Identify which cell holds the provided text, then report its (x, y) central coordinate. 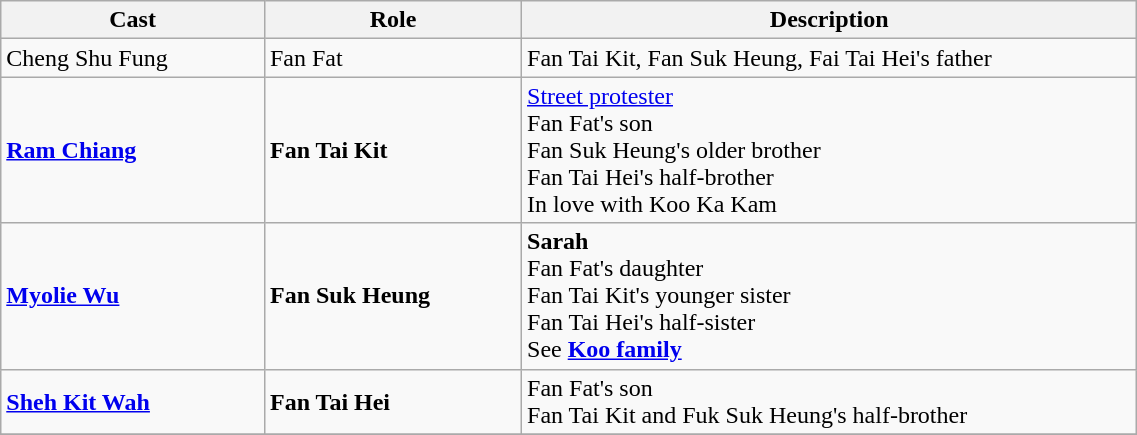
Fan Tai Kit (392, 150)
Ram Chiang (133, 150)
Description (830, 20)
Myolie Wu (133, 296)
Fan Fat (392, 58)
Cheng Shu Fung (133, 58)
Fan Tai Hei (392, 402)
Street protesterFan Fat's sonFan Suk Heung's older brotherFan Tai Hei's half-brotherIn love with Koo Ka Kam (830, 150)
Cast (133, 20)
Fan Tai Kit, Fan Suk Heung, Fai Tai Hei's father (830, 58)
SarahFan Fat's daughterFan Tai Kit's younger sisterFan Tai Hei's half-sisterSee Koo family (830, 296)
Sheh Kit Wah (133, 402)
Fan Fat's sonFan Tai Kit and Fuk Suk Heung's half-brother (830, 402)
Role (392, 20)
Fan Suk Heung (392, 296)
